Pinpoint the cell where the given text exists, returning its (X, Y) midpoint coordinate. 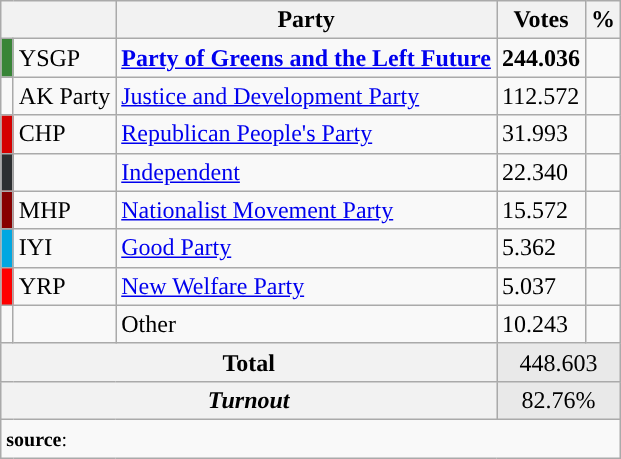
244.036 (540, 58)
Other (306, 324)
22.340 (540, 172)
Turnout (249, 400)
MHP (64, 210)
New Welfare Party (306, 286)
Votes (540, 20)
5.362 (540, 248)
IYI (64, 248)
112.572 (540, 96)
5.037 (540, 286)
CHP (64, 134)
Republican People's Party (306, 134)
Good Party (306, 248)
YRP (64, 286)
Justice and Development Party (306, 96)
AK Party (64, 96)
Total (249, 362)
15.572 (540, 210)
source: (311, 438)
YSGP (64, 58)
Party (306, 20)
Independent (306, 172)
448.603 (558, 362)
10.243 (540, 324)
31.993 (540, 134)
% (604, 20)
Nationalist Movement Party (306, 210)
82.76% (558, 400)
Party of Greens and the Left Future (306, 58)
